Determine the [X, Y] coordinate at the center of the cell enclosing the given text.  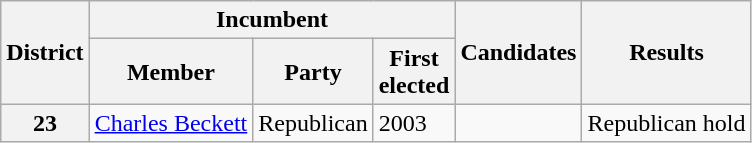
District [45, 52]
23 [45, 123]
Member [171, 72]
Republican hold [666, 123]
Party [313, 72]
2003 [414, 123]
Republican [313, 123]
First elected [414, 72]
Incumbent [272, 20]
Charles Beckett [171, 123]
Candidates [518, 52]
Results [666, 52]
